Locate the cell with the specified text and output its (x, y) center coordinate. 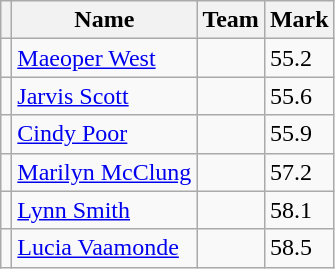
Name (104, 20)
Maeoper West (104, 58)
55.6 (299, 96)
58.5 (299, 248)
Marilyn McClung (104, 172)
Mark (299, 20)
Jarvis Scott (104, 96)
Team (231, 20)
58.1 (299, 210)
55.9 (299, 134)
57.2 (299, 172)
55.2 (299, 58)
Lucia Vaamonde (104, 248)
Cindy Poor (104, 134)
Lynn Smith (104, 210)
